Provide the [x, y] coordinate of the cell's center where the given text is located.  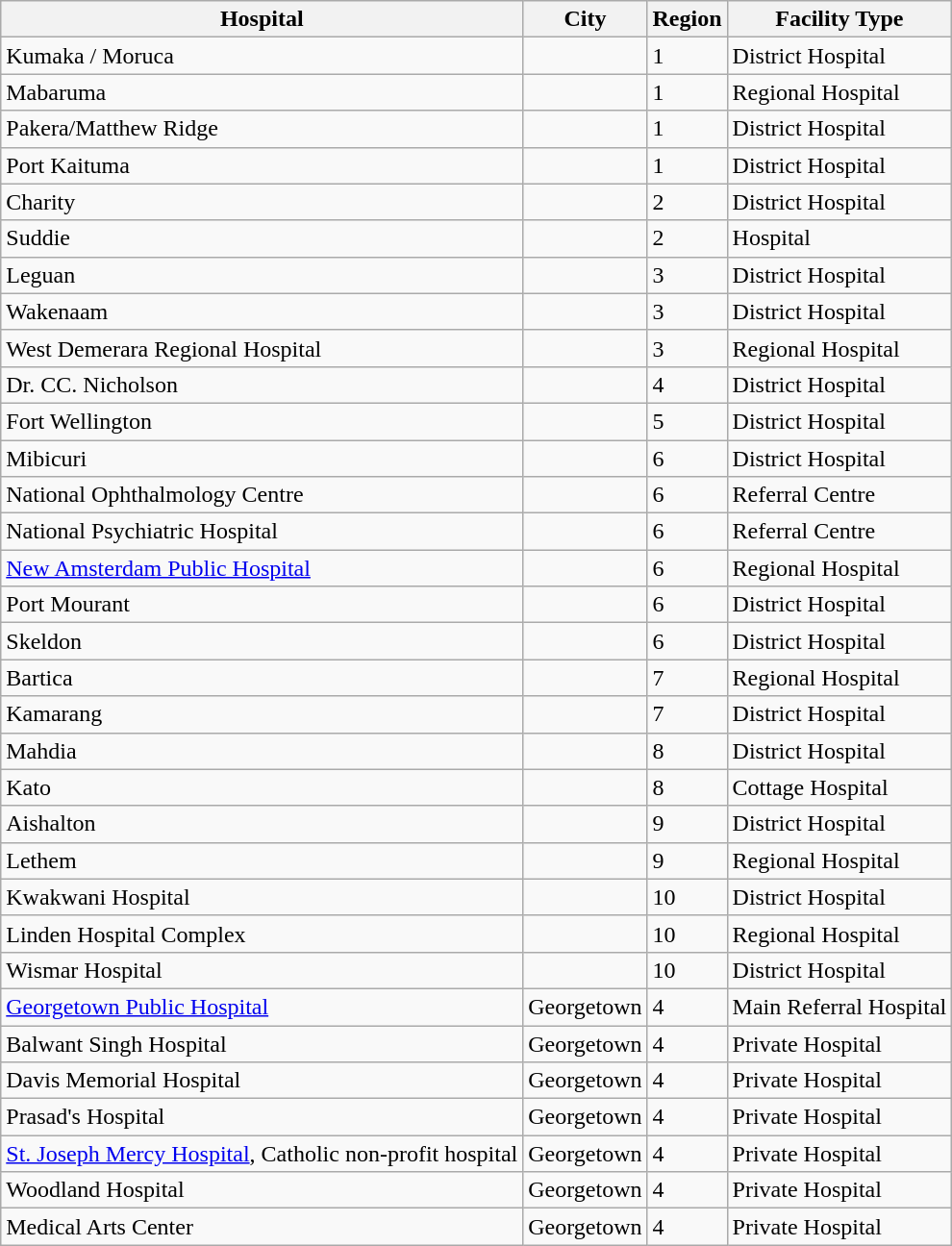
Port Kaituma [262, 165]
National Psychiatric Hospital [262, 532]
Kamarang [262, 714]
Leguan [262, 275]
New Amsterdam Public Hospital [262, 568]
Mabaruma [262, 92]
Bartica [262, 678]
Aishalton [262, 824]
Port Mourant [262, 605]
Kato [262, 787]
Linden Hospital Complex [262, 934]
Mibicuri [262, 459]
Prasad's Hospital [262, 1117]
Cottage Hospital [839, 787]
Wismar Hospital [262, 970]
Georgetown Public Hospital [262, 1007]
Fort Wellington [262, 421]
Facility Type [839, 19]
West Demerara Regional Hospital [262, 348]
Woodland Hospital [262, 1190]
National Ophthalmology Centre [262, 495]
Kumaka / Moruca [262, 56]
City [585, 19]
Lethem [262, 860]
Main Referral Hospital [839, 1007]
St. Joseph Mercy Hospital, Catholic non-profit hospital [262, 1154]
Balwant Singh Hospital [262, 1043]
Medical Arts Center [262, 1227]
Skeldon [262, 641]
Dr. CC. Nicholson [262, 385]
Wakenaam [262, 311]
Region [687, 19]
5 [687, 421]
Pakera/Matthew Ridge [262, 129]
Charity [262, 202]
Suddie [262, 238]
Davis Memorial Hospital [262, 1081]
Mahdia [262, 751]
Kwakwani Hospital [262, 897]
